Find where the given text appears and provide that cell's center as (x, y) coordinate. 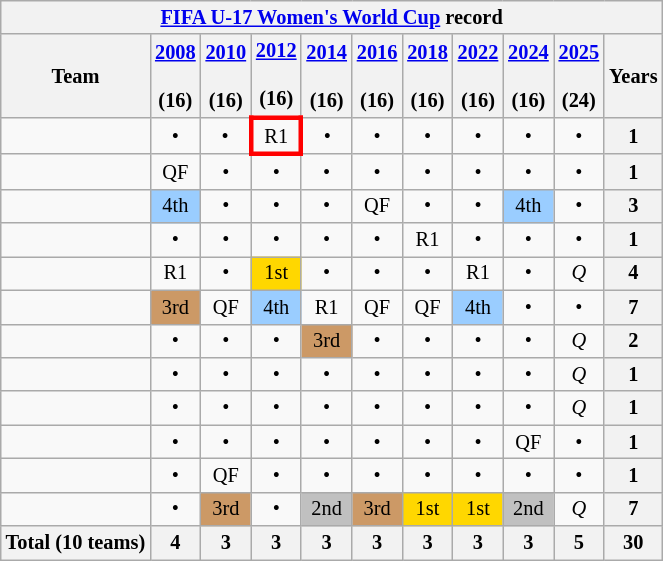
FIFA U-17 Women's World Cup record (332, 17)
Total (10 teams) (76, 543)
2 (633, 341)
30 (633, 543)
2024(16) (528, 76)
2016(16) (377, 76)
2008(16) (175, 76)
2022(16) (478, 76)
5 (579, 543)
2010(16) (226, 76)
2012(16) (276, 76)
Team (76, 76)
Years (633, 76)
2014(16) (326, 76)
2018(16) (427, 76)
2025(24) (579, 76)
